Pinpoint the cell where the given text exists, returning its (x, y) midpoint coordinate. 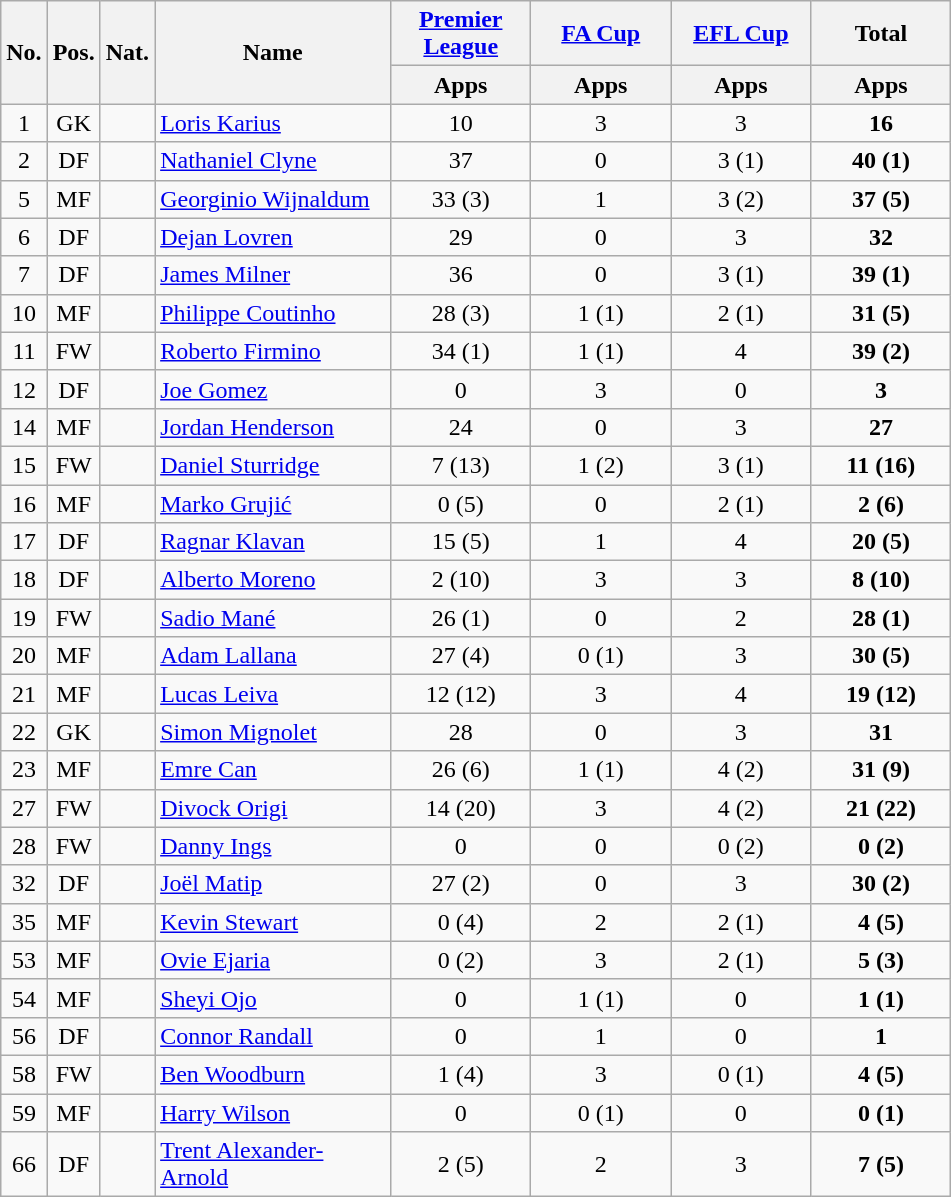
Daniel Sturridge (273, 465)
35 (24, 922)
37 (5) (881, 199)
Marko Grujić (273, 503)
23 (24, 770)
31 (881, 732)
Danny Ings (273, 846)
37 (461, 161)
Trent Alexander-Arnold (273, 1164)
2 (10) (461, 580)
24 (461, 427)
56 (24, 1036)
Nathaniel Clyne (273, 161)
Joël Matip (273, 884)
Connor Randall (273, 1036)
Ovie Ejaria (273, 960)
Pos. (74, 52)
7 (13) (461, 465)
26 (6) (461, 770)
1 (4) (461, 1074)
27 (2) (461, 884)
28 (3) (461, 313)
Lucas Leiva (273, 694)
12 (24, 389)
5 (24, 199)
29 (461, 237)
Divock Origi (273, 808)
5 (3) (881, 960)
31 (5) (881, 313)
Kevin Stewart (273, 922)
33 (3) (461, 199)
14 (24, 427)
James Milner (273, 275)
Nat. (127, 52)
2 (6) (881, 503)
3 (2) (741, 199)
19 (24, 618)
30 (5) (881, 656)
7 (5) (881, 1164)
Georginio Wijnaldum (273, 199)
54 (24, 998)
17 (24, 542)
2 (5) (461, 1164)
26 (1) (461, 618)
6 (24, 237)
0 (4) (461, 922)
39 (2) (881, 351)
Ragnar Klavan (273, 542)
36 (461, 275)
7 (24, 275)
21 (24, 694)
Adam Lallana (273, 656)
19 (12) (881, 694)
8 (10) (881, 580)
Loris Karius (273, 123)
40 (1) (881, 161)
0 (5) (461, 503)
11 (24, 351)
20 (24, 656)
Emre Can (273, 770)
30 (2) (881, 884)
28 (1) (881, 618)
Alberto Moreno (273, 580)
12 (12) (461, 694)
No. (24, 52)
20 (5) (881, 542)
Jordan Henderson (273, 427)
1 (2) (601, 465)
EFL Cup (741, 34)
22 (24, 732)
Dejan Lovren (273, 237)
15 (24, 465)
21 (22) (881, 808)
Sadio Mané (273, 618)
39 (1) (881, 275)
14 (20) (461, 808)
Name (273, 52)
FA Cup (601, 34)
Philippe Coutinho (273, 313)
53 (24, 960)
18 (24, 580)
59 (24, 1113)
Simon Mignolet (273, 732)
58 (24, 1074)
34 (1) (461, 351)
Premier League (461, 34)
31 (9) (881, 770)
Ben Woodburn (273, 1074)
15 (5) (461, 542)
Joe Gomez (273, 389)
Total (881, 34)
66 (24, 1164)
Sheyi Ojo (273, 998)
11 (16) (881, 465)
Roberto Firmino (273, 351)
Harry Wilson (273, 1113)
27 (4) (461, 656)
